Detect which cell encompasses the target text, then output its (x, y) center coordinate. 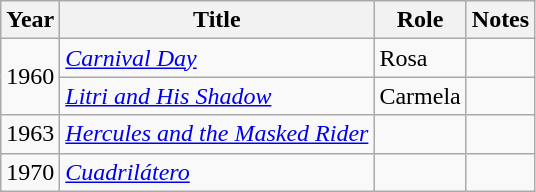
Rosa (420, 58)
Cuadrilátero (217, 172)
Notes (500, 20)
1970 (30, 172)
Role (420, 20)
1960 (30, 77)
Hercules and the Masked Rider (217, 134)
Title (217, 20)
1963 (30, 134)
Year (30, 20)
Carmela (420, 96)
Carnival Day (217, 58)
Litri and His Shadow (217, 96)
